Detect which cell encompasses the target text, then output its [x, y] center coordinate. 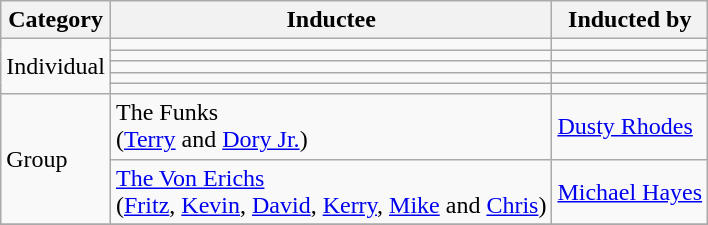
Category [56, 20]
Michael Hayes [630, 192]
Inducted by [630, 20]
Inductee [330, 20]
Individual [56, 66]
Group [56, 159]
The Funks(Terry and Dory Jr.) [330, 126]
Dusty Rhodes [630, 126]
The Von Erichs(Fritz, Kevin, David, Kerry, Mike and Chris) [330, 192]
